Identify which cell holds the provided text, then report its (X, Y) central coordinate. 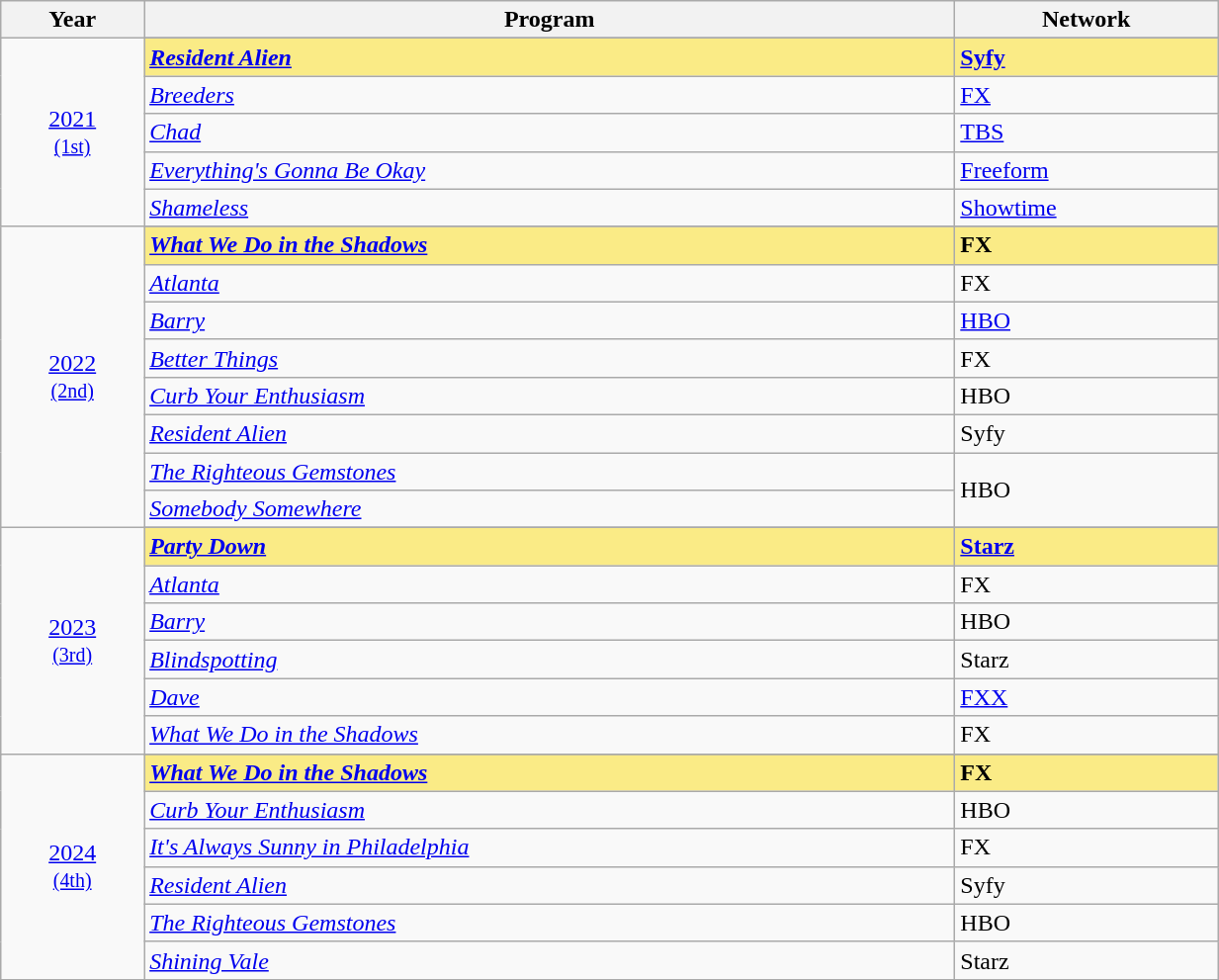
2022(2nd) (73, 377)
Dave (550, 697)
Shameless (550, 208)
Breeders (550, 95)
Program (550, 20)
Everything's Gonna Be Okay (550, 170)
Chad (550, 133)
2021(1st) (73, 133)
Better Things (550, 358)
Showtime (1087, 208)
Network (1087, 20)
FXX (1087, 697)
Freeform (1087, 170)
Party Down (550, 547)
Somebody Somewhere (550, 509)
2024(4th) (73, 866)
Shining Vale (550, 960)
Year (73, 20)
It's Always Sunny in Philadelphia (550, 847)
2023(3rd) (73, 641)
TBS (1087, 133)
Blindspotting (550, 660)
